Detect which cell encompasses the target text, then output its [X, Y] center coordinate. 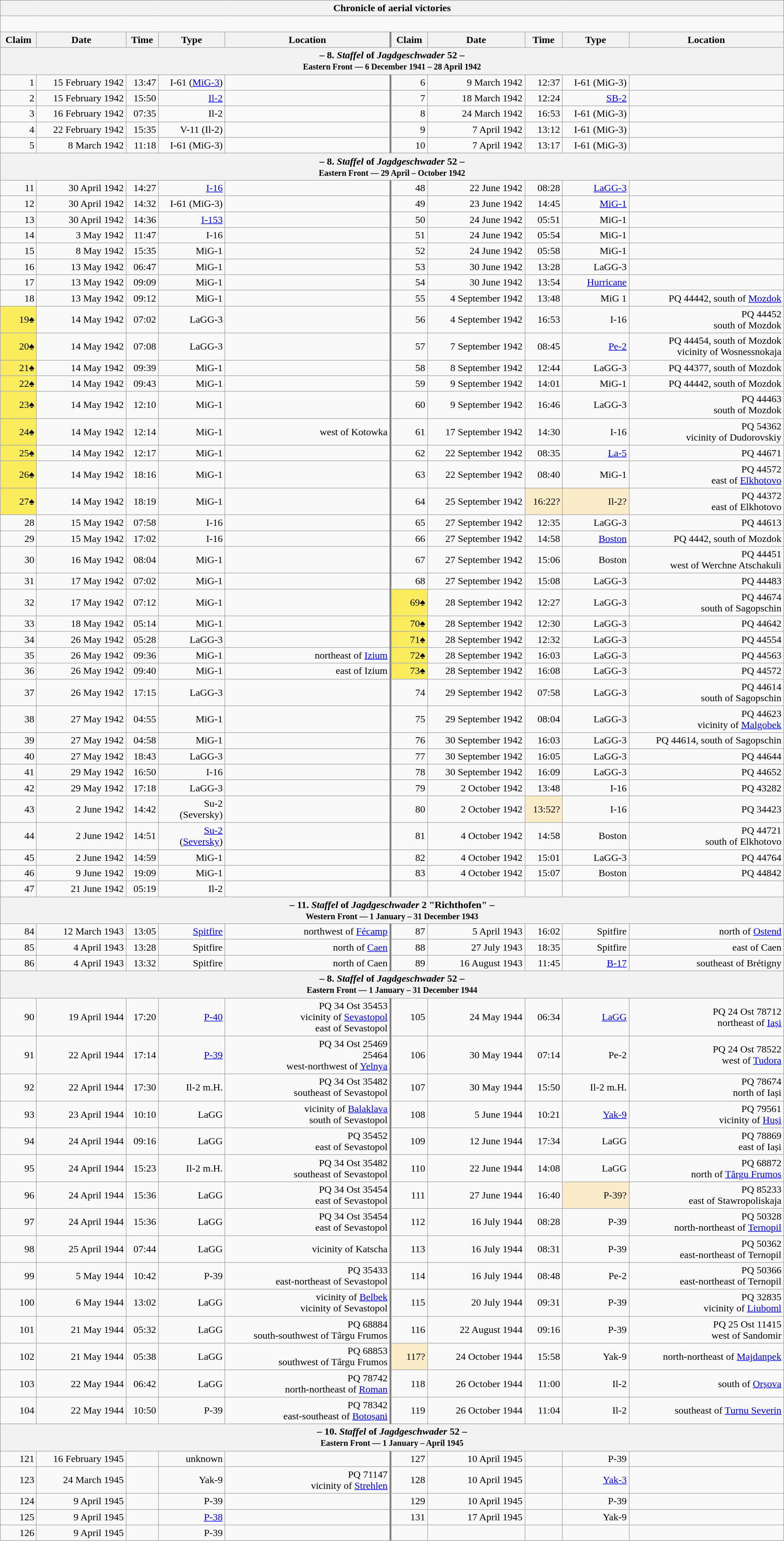
8 May 1942 [81, 251]
12:17 [142, 453]
19♠ [19, 319]
12:37 [543, 82]
07:12 [142, 602]
118 [409, 1383]
PQ 71147vicinity of Strehlen [308, 1480]
24 March 1942 [476, 114]
10:50 [142, 1411]
79 [409, 788]
12:32 [543, 640]
18:35 [543, 947]
east of Izium [308, 671]
83 [409, 873]
50 [409, 220]
09:43 [142, 383]
26♠ [19, 474]
04:58 [142, 741]
15:01 [543, 858]
PQ 44454, south of Mozdokvicinity of Wosnessnokaja [706, 347]
56 [409, 319]
40 [19, 756]
13:02 [142, 1303]
PQ 44842 [706, 873]
14:36 [142, 220]
27 June 1944 [476, 1195]
32 [19, 602]
La-5 [595, 453]
east of Caen [706, 947]
PQ 44452south of Mozdok [706, 319]
70♠ [409, 624]
15:06 [543, 560]
111 [409, 1195]
16 February 1942 [81, 114]
PQ 78342 east-southeast of Botoșani [308, 1411]
78 [409, 772]
121 [19, 1459]
vicinity of Balaklava south of Sevastopol [308, 1114]
PQ 68872north of Târgu Frumos [706, 1168]
73♠ [409, 671]
14:45 [543, 204]
48 [409, 188]
71♠ [409, 640]
88 [409, 947]
13:54 [543, 283]
PQ 85233east of Stawropoliskaja [706, 1195]
49 [409, 204]
30 [19, 560]
southeast of Brétigny [706, 963]
59 [409, 383]
52 [409, 251]
13:12 [543, 129]
92 [19, 1087]
23 April 1944 [81, 1114]
05:38 [142, 1357]
14:42 [142, 809]
PQ 44614south of Sagopschin [706, 693]
PQ 32835vicinity of Liuboml [706, 1303]
08:31 [543, 1249]
22 August 1944 [476, 1330]
74 [409, 693]
PQ 44563 [706, 655]
113 [409, 1249]
10:21 [543, 1114]
09:12 [142, 298]
10:42 [142, 1276]
61 [409, 432]
12:27 [543, 602]
115 [409, 1303]
39 [19, 741]
13:32 [142, 963]
09:31 [543, 1303]
vicinity of Belbekvicinity of Sevastopol [308, 1303]
Il-2? [595, 501]
PQ 44372east of Elkhotovo [706, 501]
25♠ [19, 453]
PQ 25 Ost 11415 west of Sandomir [706, 1330]
66 [409, 538]
06:47 [142, 267]
127 [409, 1459]
108 [409, 1114]
PQ 44671 [706, 453]
B-17 [595, 963]
22♠ [19, 383]
unknown [192, 1459]
17:02 [142, 538]
PQ 79561vicinity of Huși [706, 1114]
PQ 35433 east-northeast of Sevastopol [308, 1276]
16:09 [543, 772]
24♠ [19, 432]
PQ 44642 [706, 624]
11:18 [142, 145]
96 [19, 1195]
17:14 [142, 1055]
14:27 [142, 188]
119 [409, 1411]
17 September 1942 [476, 432]
53 [409, 267]
17 April 1945 [476, 1517]
63 [409, 474]
98 [19, 1249]
PQ 78742 north-northeast of Roman [308, 1383]
76 [409, 741]
77 [409, 756]
2 [19, 98]
07:14 [543, 1055]
107 [409, 1087]
I-153 [192, 220]
Chronicle of aerial victories [392, 8]
18:16 [142, 474]
09:39 [142, 368]
10 [409, 145]
05:32 [142, 1330]
91 [19, 1055]
28 [19, 522]
47 [19, 889]
18 May 1942 [81, 624]
112 [409, 1222]
72♠ [409, 655]
116 [409, 1330]
PQ 4442, south of Mozdok [706, 538]
8 March 1942 [81, 145]
21 June 1942 [81, 889]
PQ 44644 [706, 756]
9 March 1942 [476, 82]
PQ 78869 east of Iași [706, 1141]
13:05 [142, 932]
12:44 [543, 368]
93 [19, 1114]
67 [409, 560]
22 June 1944 [476, 1168]
06:34 [543, 1017]
11:45 [543, 963]
12 March 1943 [81, 932]
08:45 [543, 347]
north of Ostend [706, 932]
5 June 1944 [476, 1114]
131 [409, 1517]
P-38 [192, 1517]
35 [19, 655]
05:51 [543, 220]
19 April 1944 [81, 1017]
14:51 [142, 836]
PQ 44721south of Elkhotovo [706, 836]
43 [19, 809]
15:58 [543, 1357]
27♠ [19, 501]
46 [19, 873]
85 [19, 947]
86 [19, 963]
PQ 44614, south of Sagopschin [706, 741]
08:35 [543, 453]
southeast of Turnu Severin [706, 1411]
24 May 1944 [476, 1017]
80 [409, 809]
17:20 [142, 1017]
12:14 [142, 432]
– 11. Staffel of Jagdgeschwader 2 "Richthofen" –Western Front — 1 January – 31 December 1943 [392, 910]
12 [19, 204]
33 [19, 624]
27 July 1943 [476, 947]
22 February 1942 [81, 129]
6 [409, 82]
37 [19, 693]
05:54 [543, 235]
5 [19, 145]
99 [19, 1276]
1 [19, 82]
124 [19, 1501]
PQ 44554 [706, 640]
5 May 1944 [81, 1276]
PQ 44674south of Sagopschin [706, 602]
36 [19, 671]
17 [19, 283]
65 [409, 522]
129 [409, 1501]
103 [19, 1383]
PQ 44463south of Mozdok [706, 405]
57 [409, 347]
south of Orșova [706, 1383]
west of Kotowka [308, 432]
4 [19, 129]
14:32 [142, 204]
15:07 [543, 873]
8 [409, 114]
9 June 1942 [81, 873]
101 [19, 1330]
18:19 [142, 501]
PQ 43282 [706, 788]
PQ 68853 southwest of Târgu Frumos [308, 1357]
07:08 [142, 347]
45 [19, 858]
100 [19, 1303]
05:19 [142, 889]
12:35 [543, 522]
23♠ [19, 405]
09:09 [142, 283]
PQ 24 Ost 78522 west of Tudora [706, 1055]
– 8. Staffel of Jagdgeschwader 52 –Eastern Front — 29 April – October 1942 [392, 166]
13:47 [142, 82]
12:10 [142, 405]
SB-2 [595, 98]
Yak-3 [595, 1480]
PQ 44652 [706, 772]
14:59 [142, 858]
14 [19, 235]
58 [409, 368]
6 May 1944 [81, 1303]
126 [19, 1533]
81 [409, 836]
16:22? [543, 501]
42 [19, 788]
16 May 1942 [81, 560]
18:43 [142, 756]
89 [409, 963]
08:48 [543, 1276]
– 8. Staffel of Jagdgeschwader 52 –Eastern Front — 1 January – 31 December 1944 [392, 985]
07:44 [142, 1249]
24 October 1944 [476, 1357]
PQ 44451west of Werchne Atschakuli [706, 560]
08:40 [543, 474]
PQ 34423 [706, 809]
64 [409, 501]
PQ 50328 north-northeast of Ternopil [706, 1222]
16 February 1945 [81, 1459]
25 April 1944 [81, 1249]
18 [19, 298]
16:08 [543, 671]
17:34 [543, 1141]
125 [19, 1517]
northwest of Fécamp [308, 932]
16 [19, 267]
14:01 [543, 383]
MiG 1 [595, 298]
11:47 [142, 235]
94 [19, 1141]
114 [409, 1276]
10:10 [142, 1114]
19:09 [142, 873]
110 [409, 1168]
PQ 68884 south-southwest of Târgu Frumos [308, 1330]
41 [19, 772]
05:14 [142, 624]
105 [409, 1017]
22 June 1942 [476, 188]
84 [19, 932]
106 [409, 1055]
12 June 1944 [476, 1141]
north-northeast of Majdanpek [706, 1357]
90 [19, 1017]
87 [409, 932]
PQ 44377, south of Mozdok [706, 368]
14:08 [543, 1168]
15:08 [543, 581]
5 April 1943 [476, 932]
25 September 1942 [476, 501]
PQ 35452 east of Sevastopol [308, 1141]
05:28 [142, 640]
13:52? [543, 809]
62 [409, 453]
PQ 44572east of Elkhotovo [706, 474]
11:00 [543, 1383]
16:05 [543, 756]
PQ 44764 [706, 858]
17:18 [142, 788]
PQ 50362 east-northeast of Ternopil [706, 1249]
13:17 [543, 145]
17:15 [142, 693]
3 [19, 114]
PQ 44613 [706, 522]
82 [409, 858]
16:46 [543, 405]
PQ 24 Ost 78712 northeast of Iași [706, 1017]
3 May 1942 [81, 235]
69♠ [409, 602]
PQ 34 Ost 35453vicinity of Sevastopol east of Sevastopol [308, 1017]
23 June 1942 [476, 204]
14:30 [543, 432]
55 [409, 298]
44 [19, 836]
60 [409, 405]
– 10. Staffel of Jagdgeschwader 52 –Eastern Front — 1 January – April 1945 [392, 1437]
7 [409, 98]
PQ 78674 north of Iași [706, 1087]
21♠ [19, 368]
16 August 1943 [476, 963]
09:40 [142, 671]
95 [19, 1168]
109 [409, 1141]
16:02 [543, 932]
123 [19, 1480]
17:30 [142, 1087]
PQ 44623vicinity of Malgobek [706, 719]
117? [409, 1357]
75 [409, 719]
18 March 1942 [476, 98]
20♠ [19, 347]
northeast of Izium [308, 655]
04:55 [142, 719]
V-11 (Il-2) [192, 129]
24 March 1945 [81, 1480]
29 [19, 538]
7 September 1942 [476, 347]
15:23 [142, 1168]
05:58 [543, 251]
8 September 1942 [476, 368]
11 [19, 188]
31 [19, 581]
12:24 [543, 98]
68 [409, 581]
128 [409, 1480]
– 8. Staffel of Jagdgeschwader 52 –Eastern Front — 6 December 1941 – 28 April 1942 [392, 61]
11:04 [543, 1411]
20 July 1944 [476, 1303]
51 [409, 235]
97 [19, 1222]
54 [409, 283]
P-39? [595, 1195]
vicinity of Katscha [308, 1249]
PQ 50366 east-northeast of Ternopil [706, 1276]
16:40 [543, 1195]
34 [19, 640]
13 [19, 220]
Hurricane [595, 283]
16:50 [142, 772]
15 [19, 251]
PQ 44572 [706, 671]
PQ 54362vicinity of Dudorovskiy [706, 432]
07:35 [142, 114]
102 [19, 1357]
38 [19, 719]
P-40 [192, 1017]
06:42 [142, 1383]
9 [409, 129]
104 [19, 1411]
09:36 [142, 655]
12:30 [543, 624]
PQ 34 Ost 2546925464 west-northwest of Yelnya [308, 1055]
PQ 44483 [706, 581]
